Locate the cell with the specified text and output its (x, y) center coordinate. 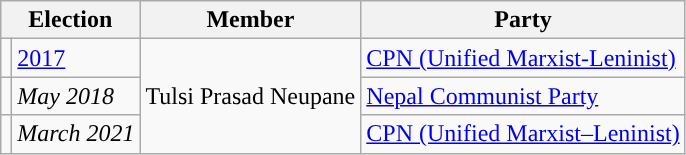
CPN (Unified Marxist-Leninist) (523, 58)
Member (250, 20)
Election (70, 20)
May 2018 (76, 96)
2017 (76, 58)
Nepal Communist Party (523, 96)
March 2021 (76, 134)
Tulsi Prasad Neupane (250, 96)
Party (523, 20)
CPN (Unified Marxist–Leninist) (523, 134)
